Extract the [x, y] coordinate from the center of the cell holding the provided text.  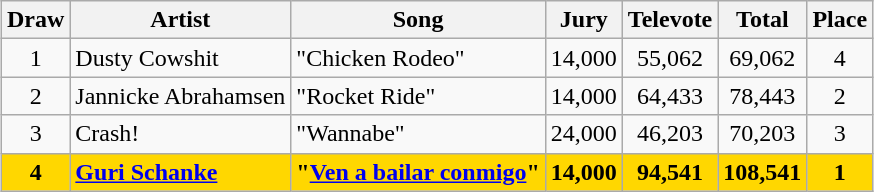
Artist [180, 20]
Dusty Cowshit [180, 58]
78,443 [762, 96]
70,203 [762, 134]
"Rocket Ride" [418, 96]
108,541 [762, 172]
Crash! [180, 134]
Guri Schanke [180, 172]
Total [762, 20]
55,062 [670, 58]
Jannicke Abrahamsen [180, 96]
64,433 [670, 96]
"Ven a bailar conmigo" [418, 172]
24,000 [584, 134]
69,062 [762, 58]
"Wannabe" [418, 134]
Draw [35, 20]
46,203 [670, 134]
Televote [670, 20]
Jury [584, 20]
"Chicken Rodeo" [418, 58]
Song [418, 20]
Place [840, 20]
94,541 [670, 172]
